Capture the cell that displays the provided text and extract its [X, Y] central coordinate. 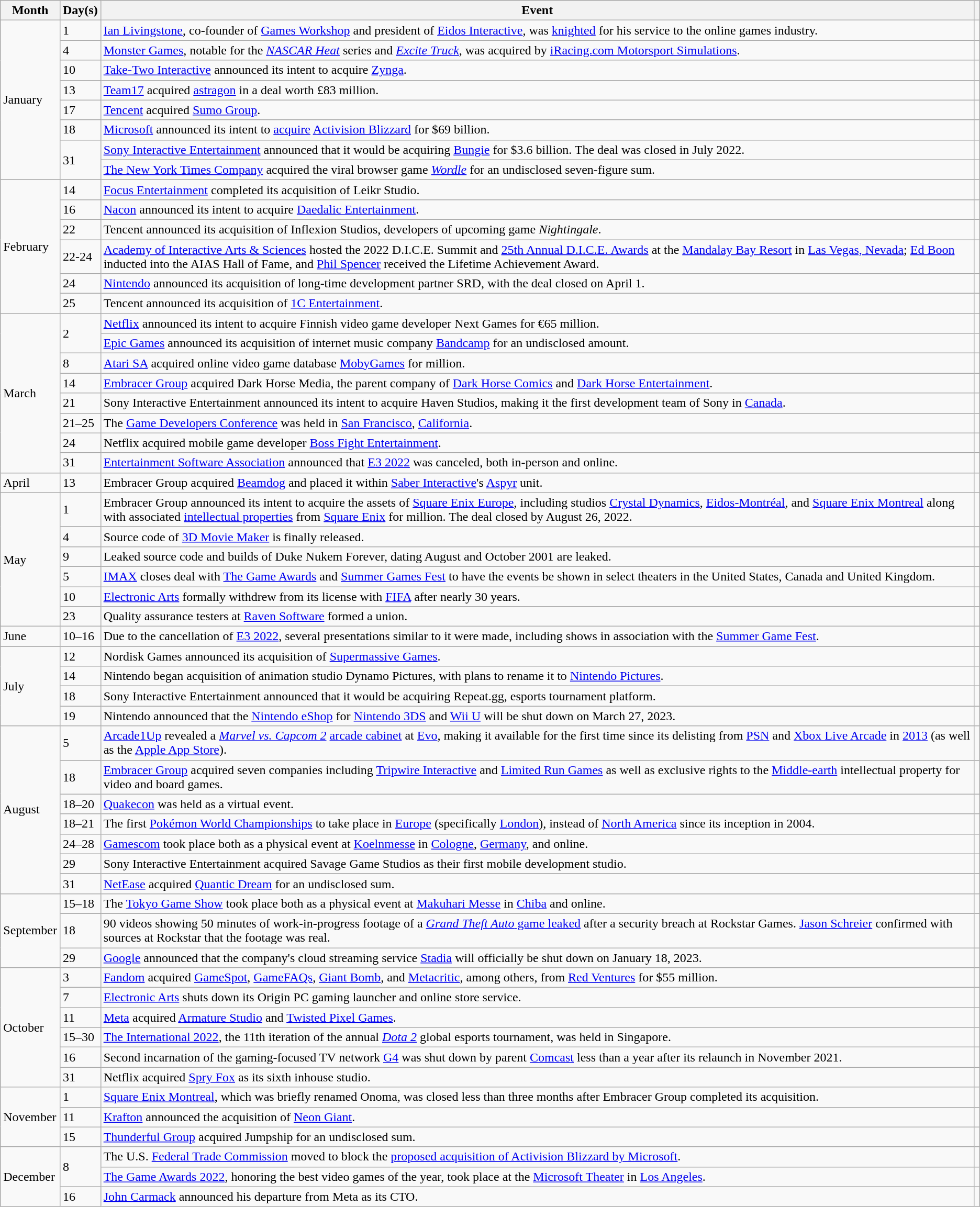
19 [80, 716]
Netflix acquired Spry Fox as its sixth inhouse studio. [537, 1077]
Square Enix Montreal, which was briefly renamed Onoma, was closed less than three months after Embracer Group completed its acquisition. [537, 1097]
Nintendo announced that the Nintendo eShop for Nintendo 3DS and Wii U will be shut down on March 27, 2023. [537, 716]
15–18 [80, 903]
February [30, 246]
December [30, 1177]
18–20 [80, 804]
August [30, 810]
22 [80, 229]
Embracer Group acquired Dark Horse Media, the parent company of Dark Horse Comics and Dark Horse Entertainment. [537, 383]
Leaked source code and builds of Duke Nukem Forever, dating August and October 2001 are leaked. [537, 556]
Take-Two Interactive announced its intent to acquire Zynga. [537, 70]
The first Pokémon World Championships to take place in Europe (specifically London), instead of North America since its inception in 2004. [537, 824]
Sony Interactive Entertainment announced that it would be acquiring Bungie for $3.6 billion. The deal was closed in July 2022. [537, 150]
Due to the cancellation of E3 2022, several presentations similar to it were made, including shows in association with the Summer Game Fest. [537, 636]
Electronic Arts formally withdrew from its license with FIFA after nearly 30 years. [537, 596]
Google announced that the company's cloud streaming service Stadia will officially be shut down on January 18, 2023. [537, 957]
Tencent acquired Sumo Group. [537, 110]
Atari SA acquired online video game database MobyGames for million. [537, 363]
24–28 [80, 844]
Netflix announced its intent to acquire Finnish video game developer Next Games for €65 million. [537, 323]
Nintendo began acquisition of animation studio Dynamo Pictures, with plans to rename it to Nintendo Pictures. [537, 676]
7 [80, 998]
18–21 [80, 824]
September [30, 931]
Netflix acquired mobile game developer Boss Fight Entertainment. [537, 443]
Month [30, 10]
Second incarnation of the gaming-focused TV network G4 was shut down by parent Comcast less than a year after its relaunch in November 2021. [537, 1057]
9 [80, 556]
May [30, 559]
Thunderful Group acquired Jumpship for an undisclosed sum. [537, 1137]
Entertainment Software Association announced that E3 2022 was canceled, both in-person and online. [537, 463]
Sony Interactive Entertainment acquired Savage Game Studios as their first mobile development studio. [537, 864]
June [30, 636]
17 [80, 110]
15–30 [80, 1037]
Embracer Group acquired Beamdog and placed it within Saber Interactive's Aspyr unit. [537, 483]
Nordisk Games announced its acquisition of Supermassive Games. [537, 656]
Sony Interactive Entertainment announced that it would be acquiring Repeat.gg, esports tournament platform. [537, 696]
January [30, 100]
October [30, 1027]
March [30, 393]
10–16 [80, 636]
Fandom acquired GameSpot, GameFAQs, Giant Bomb, and Metacritic, among others, from Red Ventures for $55 million. [537, 978]
21 [80, 403]
The Tokyo Game Show took place both as a physical event at Makuhari Messe in Chiba and online. [537, 903]
15 [80, 1137]
The Game Awards 2022, honoring the best video games of the year, took place at the Microsoft Theater in Los Angeles. [537, 1177]
25 [80, 304]
The Game Developers Conference was held in San Francisco, California. [537, 423]
12 [80, 656]
Day(s) [80, 10]
NetEase acquired Quantic Dream for an undisclosed sum. [537, 884]
2 [80, 333]
Ian Livingstone, co-founder of Games Workshop and president of Eidos Interactive, was knighted for his service to the online games industry. [537, 30]
3 [80, 978]
Nintendo announced its acquisition of long-time development partner SRD, with the deal closed on April 1. [537, 284]
The U.S. Federal Trade Commission moved to block the proposed acquisition of Activision Blizzard by Microsoft. [537, 1157]
Nacon announced its intent to acquire Daedalic Entertainment. [537, 209]
Gamescom took place both as a physical event at Koelnmesse in Cologne, Germany, and online. [537, 844]
Electronic Arts shuts down its Origin PC gaming launcher and online store service. [537, 998]
Krafton announced the acquisition of Neon Giant. [537, 1117]
Sony Interactive Entertainment announced its intent to acquire Haven Studios, making it the first development team of Sony in Canada. [537, 403]
November [30, 1117]
Meta acquired Armature Studio and Twisted Pixel Games. [537, 1018]
Event [537, 10]
Focus Entertainment completed its acquisition of Leikr Studio. [537, 189]
21–25 [80, 423]
The New York Times Company acquired the viral browser game Wordle for an undisclosed seven-figure sum. [537, 170]
Epic Games announced its acquisition of internet music company Bandcamp for an undisclosed amount. [537, 343]
22-24 [80, 256]
Monster Games, notable for the NASCAR Heat series and Excite Truck, was acquired by iRacing.com Motorsport Simulations. [537, 50]
April [30, 483]
Team17 acquired astragon in a deal worth £83 million. [537, 90]
John Carmack announced his departure from Meta as its CTO. [537, 1197]
July [30, 686]
Quakecon was held as a virtual event. [537, 804]
23 [80, 617]
Tencent announced its acquisition of Inflexion Studios, developers of upcoming game Nightingale. [537, 229]
Quality assurance testers at Raven Software formed a union. [537, 617]
Tencent announced its acquisition of 1C Entertainment. [537, 304]
Microsoft announced its intent to acquire Activision Blizzard for $69 billion. [537, 130]
Source code of 3D Movie Maker is finally released. [537, 537]
The International 2022, the 11th iteration of the annual Dota 2 global esports tournament, was held in Singapore. [537, 1037]
